Locate the cell with the specified text and output its (x, y) center coordinate. 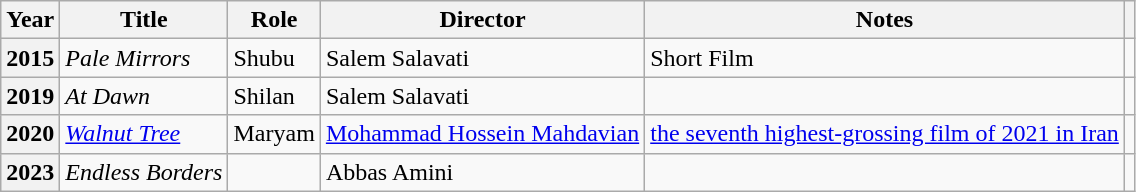
Walnut Tree (144, 134)
2023 (30, 172)
Abbas Amini (482, 172)
Pale Mirrors (144, 58)
Mohammad Hossein Mahdavian (482, 134)
2015 (30, 58)
Title (144, 20)
Notes (885, 20)
Short Film (885, 58)
2020 (30, 134)
Maryam (274, 134)
Endless Borders (144, 172)
Director (482, 20)
Year (30, 20)
2019 (30, 96)
Shilan (274, 96)
the seventh highest-grossing film of 2021 in Iran (885, 134)
Role (274, 20)
At Dawn (144, 96)
Shubu (274, 58)
